Pinpoint the cell where the given text exists, returning its [X, Y] midpoint coordinate. 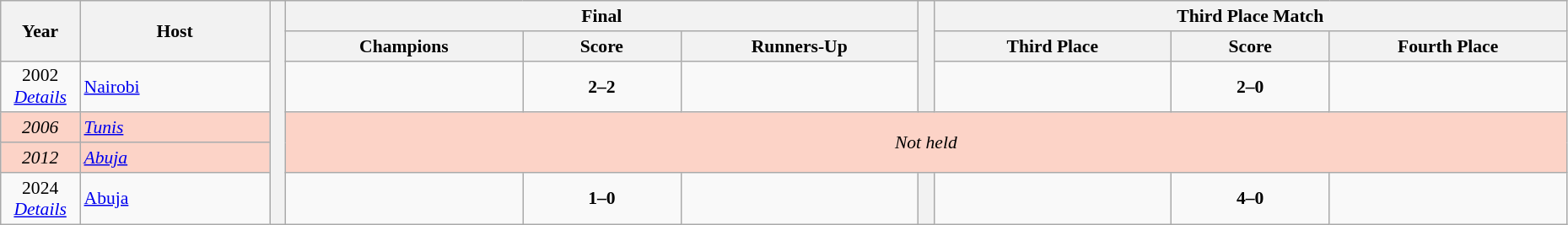
2012 [40, 158]
2–0 [1250, 86]
1–0 [602, 199]
2024Details [40, 199]
Tunis [174, 128]
2006 [40, 128]
Runners-Up [800, 46]
Final [601, 16]
2–2 [602, 86]
Year [40, 30]
Third Place [1053, 46]
Host [174, 30]
Nairobi [174, 86]
2002Details [40, 86]
Not held [926, 143]
4–0 [1250, 199]
Champions [403, 46]
Third Place Match [1250, 16]
Fourth Place [1447, 46]
